Find where the given text appears and provide that cell's center as (x, y) coordinate. 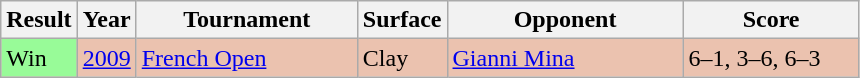
Clay (402, 58)
Tournament (246, 20)
Gianni Mina (565, 58)
6–1, 3–6, 6–3 (771, 58)
Score (771, 20)
Result (39, 20)
French Open (246, 58)
Win (39, 58)
Surface (402, 20)
2009 (106, 58)
Opponent (565, 20)
Year (106, 20)
